Extract the [x, y] coordinate from the center of the cell holding the provided text.  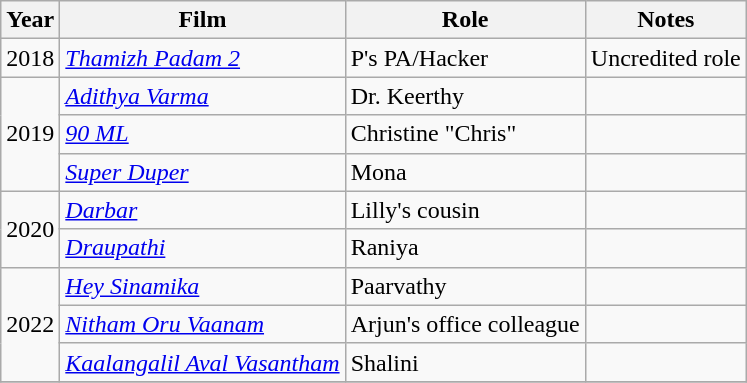
Shalini [465, 362]
Thamizh Padam 2 [202, 58]
Role [465, 20]
Nitham Oru Vaanam [202, 324]
2020 [30, 229]
Arjun's office colleague [465, 324]
Notes [666, 20]
Darbar [202, 210]
Film [202, 20]
Kaalangalil Aval Vasantham [202, 362]
Year [30, 20]
Paarvathy [465, 286]
Hey Sinamika [202, 286]
Draupathi [202, 248]
Dr. Keerthy [465, 96]
Lilly's cousin [465, 210]
Uncredited role [666, 58]
2019 [30, 134]
Raniya [465, 248]
P's PA/Hacker [465, 58]
Adithya Varma [202, 96]
Super Duper [202, 172]
Mona [465, 172]
2022 [30, 324]
Christine "Chris" [465, 134]
2018 [30, 58]
90 ML [202, 134]
